Provide the [X, Y] coordinate of the cell's center where the given text is located.  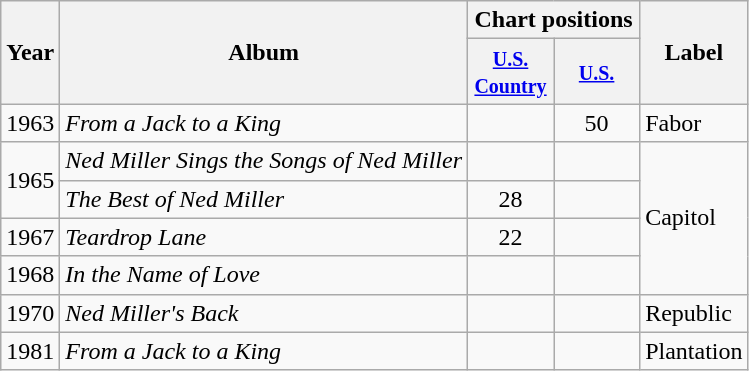
50 [597, 123]
Ned Miller Sings the Songs of Ned Miller [264, 161]
1981 [30, 351]
Chart positions [554, 20]
1970 [30, 313]
Teardrop Lane [264, 237]
Label [694, 52]
1965 [30, 180]
Plantation [694, 351]
Ned Miller's Back [264, 313]
22 [511, 237]
U.S. Country [511, 72]
Capitol [694, 218]
1963 [30, 123]
U.S. [597, 72]
Year [30, 52]
In the Name of Love [264, 275]
Album [264, 52]
The Best of Ned Miller [264, 199]
Republic [694, 313]
1967 [30, 237]
28 [511, 199]
Fabor [694, 123]
1968 [30, 275]
